Capture the cell that displays the provided text and extract its (x, y) central coordinate. 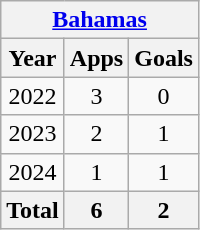
2023 (33, 134)
0 (164, 96)
Total (33, 210)
6 (96, 210)
2022 (33, 96)
Goals (164, 58)
2024 (33, 172)
Year (33, 58)
Bahamas (100, 20)
Apps (96, 58)
3 (96, 96)
